Detect which cell encompasses the target text, then output its [X, Y] center coordinate. 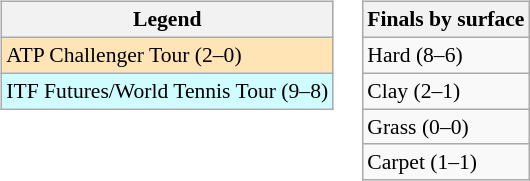
Legend [167, 20]
Hard (8–6) [446, 55]
ATP Challenger Tour (2–0) [167, 55]
Grass (0–0) [446, 127]
Clay (2–1) [446, 91]
Carpet (1–1) [446, 162]
ITF Futures/World Tennis Tour (9–8) [167, 91]
Finals by surface [446, 20]
